Output the [X, Y] coordinate of the center of the cell containing the given text.  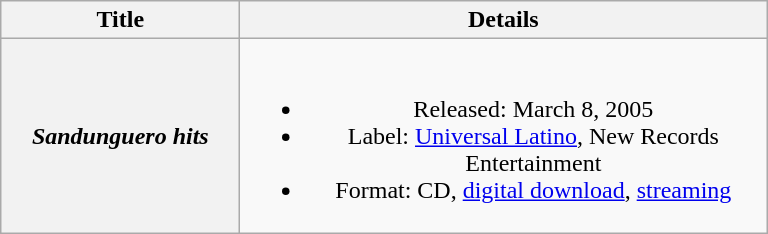
Title [120, 20]
Details [504, 20]
Sandunguero hits [120, 136]
Released: March 8, 2005Label: Universal Latino, New Records EntertainmentFormat: CD, digital download, streaming [504, 136]
